Search for the cell housing the specified text and yield its (X, Y) center coordinate. 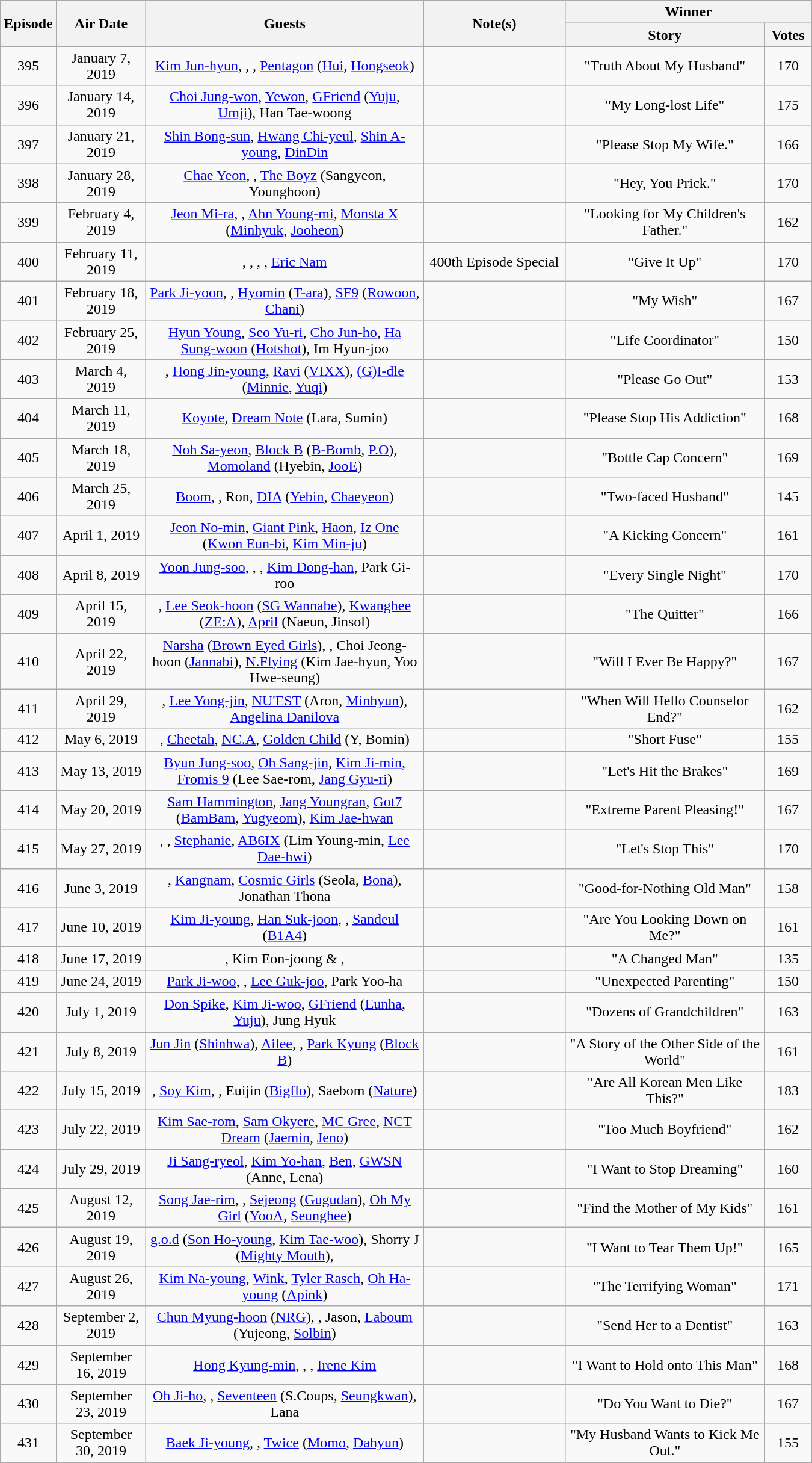
402 (28, 339)
418 (28, 958)
412 (28, 740)
February 11, 2019 (101, 261)
April 29, 2019 (101, 709)
March 25, 2019 (101, 497)
Hong Kyung-min, , , Irene Kim (285, 1365)
145 (788, 497)
June 17, 2019 (101, 958)
"I Want to Hold onto This Man" (665, 1365)
Park Ji-woo, , Lee Guk-joo, Park Yoo-ha (285, 981)
"Truth About My Husband" (665, 66)
405 (28, 457)
"Unexpected Parenting" (665, 981)
, Soy Kim, , Euijin (Bigflo), Saebom (Nature) (285, 1090)
396 (28, 105)
August 26, 2019 (101, 1287)
Baek Ji-young, , Twice (Momo, Dahyun) (285, 1443)
, , , , Eric Nam (285, 261)
"Will I Ever Be Happy?" (665, 661)
"A Changed Man" (665, 958)
431 (28, 1443)
g.o.d (Son Ho-young, Kim Tae-woo), Shorry J (Mighty Mouth), (285, 1247)
Guests (285, 23)
160 (788, 1169)
February 4, 2019 (101, 223)
January 7, 2019 (101, 66)
400 (28, 261)
"Two-faced Husband" (665, 497)
"A Kicking Concern" (665, 536)
Episode (28, 23)
175 (788, 105)
April 15, 2019 (101, 614)
Story (665, 35)
Byun Jung-soo, Oh Sang-jin, Kim Ji-min, Fromis 9 (Lee Sae-rom, Jang Gyu-ri) (285, 770)
409 (28, 614)
March 11, 2019 (101, 418)
"Bottle Cap Concern" (665, 457)
"Please Stop My Wife." (665, 144)
"Do You Want to Die?" (665, 1403)
"The Quitter" (665, 614)
March 18, 2019 (101, 457)
Park Ji-yoon, , Hyomin (T-ara), SF9 (Rowoon, Chani) (285, 301)
158 (788, 888)
413 (28, 770)
July 29, 2019 (101, 1169)
January 14, 2019 (101, 105)
"Life Coordinator" (665, 339)
"Please Stop His Addiction" (665, 418)
August 19, 2019 (101, 1247)
June 24, 2019 (101, 981)
"My Wish" (665, 301)
Chun Myung-hoon (NRG), , Jason, Laboum (Yujeong, Solbin) (285, 1325)
153 (788, 379)
430 (28, 1403)
Jeon Mi-ra, , Ahn Young-mi, Monsta X (Minhyuk, Jooheon) (285, 223)
August 12, 2019 (101, 1208)
February 25, 2019 (101, 339)
July 15, 2019 (101, 1090)
September 16, 2019 (101, 1365)
"Dozens of Grandchildren" (665, 1012)
"Looking for My Children's Father." (665, 223)
423 (28, 1130)
Winner (688, 12)
171 (788, 1287)
Choi Jung-won, Yewon, GFriend (Yuju, Umji), Han Tae-woong (285, 105)
"Let's Hit the Brakes" (665, 770)
April 1, 2019 (101, 536)
, Cheetah, NC.A, Golden Child (Y, Bomin) (285, 740)
404 (28, 418)
Don Spike, Kim Ji-woo, GFriend (Eunha, Yuju), Jung Hyuk (285, 1012)
January 28, 2019 (101, 183)
Hyun Young, Seo Yu-ri, Cho Jun-ho, Ha Sung-woon (Hotshot), Im Hyun-joo (285, 339)
Votes (788, 35)
Song Jae-rim, , Sejeong (Gugudan), Oh My Girl (YooA, Seunghee) (285, 1208)
Yoon Jung-soo, , , Kim Dong-han, Park Gi-roo (285, 575)
Shin Bong-sun, Hwang Chi-yeul, Shin A-young, DinDin (285, 144)
410 (28, 661)
Jun Jin (Shinhwa), Ailee, , Park Kyung (Block B) (285, 1051)
399 (28, 223)
April 22, 2019 (101, 661)
419 (28, 981)
427 (28, 1287)
Ji Sang-ryeol, Kim Yo-han, Ben, GWSN (Anne, Lena) (285, 1169)
, Lee Seok-hoon (SG Wannabe), Kwanghee (ZE:A), April (Naeun, Jinsol) (285, 614)
401 (28, 301)
Note(s) (494, 23)
Koyote, Dream Note (Lara, Sumin) (285, 418)
Sam Hammington, Jang Youngran, Got7 (BamBam, Yugyeom), Kim Jae-hwan (285, 810)
408 (28, 575)
Kim Ji-young, Han Suk-joon, , Sandeul (B1A4) (285, 927)
428 (28, 1325)
426 (28, 1247)
429 (28, 1365)
, Kim Eon-joong & , (285, 958)
"Short Fuse" (665, 740)
"Are You Looking Down on Me?" (665, 927)
, Lee Yong-jin, NU'EST (Aron, Minhyun), Angelina Danilova (285, 709)
135 (788, 958)
"I Want to Stop Dreaming" (665, 1169)
Boom, , Ron, DIA (Yebin, Chaeyeon) (285, 497)
422 (28, 1090)
Kim Sae-rom, Sam Okyere, MC Gree, NCT Dream (Jaemin, Jeno) (285, 1130)
406 (28, 497)
Oh Ji-ho, , Seventeen (S.Coups, Seungkwan), Lana (285, 1403)
"I Want to Tear Them Up!" (665, 1247)
416 (28, 888)
, , Stephanie, AB6IX (Lim Young-min, Lee Dae-hwi) (285, 849)
"When Will Hello Counselor End?" (665, 709)
"My Long-lost Life" (665, 105)
, Hong Jin-young, Ravi (VIXX), (G)I-dle (Minnie, Yuqi) (285, 379)
September 30, 2019 (101, 1443)
May 6, 2019 (101, 740)
Kim Na-young, Wink, Tyler Rasch, Oh Ha-young (Apink) (285, 1287)
July 8, 2019 (101, 1051)
"Find the Mother of My Kids" (665, 1208)
395 (28, 66)
September 23, 2019 (101, 1403)
"Good-for-Nothing Old Man" (665, 888)
424 (28, 1169)
398 (28, 183)
417 (28, 927)
"Hey, You Prick." (665, 183)
"Every Single Night" (665, 575)
403 (28, 379)
"Give It Up" (665, 261)
Kim Jun-hyun, , , Pentagon (Hui, Hongseok) (285, 66)
Chae Yeon, , The Boyz (Sangyeon, Younghoon) (285, 183)
"A Story of the Other Side of the World" (665, 1051)
411 (28, 709)
"My Husband Wants to Kick Me Out." (665, 1443)
183 (788, 1090)
May 20, 2019 (101, 810)
June 3, 2019 (101, 888)
March 4, 2019 (101, 379)
397 (28, 144)
"Please Go Out" (665, 379)
"Send Her to a Dentist" (665, 1325)
414 (28, 810)
July 22, 2019 (101, 1130)
400th Episode Special (494, 261)
May 27, 2019 (101, 849)
Noh Sa-yeon, Block B (B-Bomb, P.O), Momoland (Hyebin, JooE) (285, 457)
Air Date (101, 23)
"The Terrifying Woman" (665, 1287)
425 (28, 1208)
421 (28, 1051)
September 2, 2019 (101, 1325)
May 13, 2019 (101, 770)
January 21, 2019 (101, 144)
April 8, 2019 (101, 575)
, Kangnam, Cosmic Girls (Seola, Bona), Jonathan Thona (285, 888)
June 10, 2019 (101, 927)
"Let's Stop This" (665, 849)
"Extreme Parent Pleasing!" (665, 810)
Jeon No-min, Giant Pink, Haon, Iz One (Kwon Eun-bi, Kim Min-ju) (285, 536)
February 18, 2019 (101, 301)
July 1, 2019 (101, 1012)
415 (28, 849)
"Too Much Boyfriend" (665, 1130)
165 (788, 1247)
420 (28, 1012)
407 (28, 536)
"Are All Korean Men Like This?" (665, 1090)
Narsha (Brown Eyed Girls), , Choi Jeong-hoon (Jannabi), N.Flying (Kim Jae-hyun, Yoo Hwe-seung) (285, 661)
